Extract the [x, y] coordinate from the center of the cell holding the provided text.  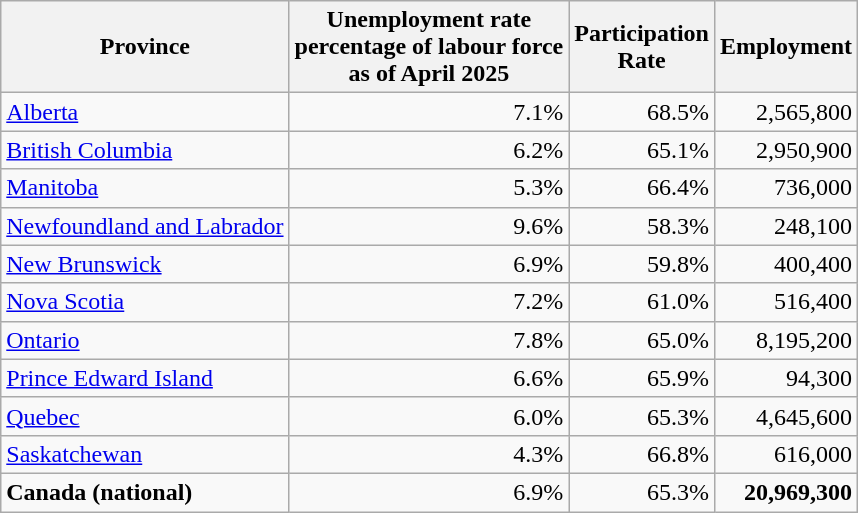
68.5% [642, 112]
7.2% [429, 302]
Saskatchewan [145, 454]
4.3% [429, 454]
4,645,600 [786, 416]
8,195,200 [786, 340]
59.8% [642, 264]
Alberta [145, 112]
65.0% [642, 340]
6.0% [429, 416]
5.3% [429, 188]
616,000 [786, 454]
Prince Edward Island [145, 378]
736,000 [786, 188]
9.6% [429, 226]
Ontario [145, 340]
66.8% [642, 454]
65.9% [642, 378]
New Brunswick [145, 264]
7.1% [429, 112]
Newfoundland and Labrador [145, 226]
2,950,900 [786, 150]
British Columbia [145, 150]
6.6% [429, 378]
400,400 [786, 264]
7.8% [429, 340]
2,565,800 [786, 112]
58.3% [642, 226]
65.1% [642, 150]
66.4% [642, 188]
61.0% [642, 302]
Quebec [145, 416]
Unemployment ratepercentage of labour forceas of April 2025 [429, 47]
516,400 [786, 302]
Canada (national) [145, 492]
Nova Scotia [145, 302]
6.2% [429, 150]
20,969,300 [786, 492]
248,100 [786, 226]
94,300 [786, 378]
ParticipationRate [642, 47]
Employment [786, 47]
Manitoba [145, 188]
Province [145, 47]
